From the cell containing the given text, extract its center point as [x, y] coordinate. 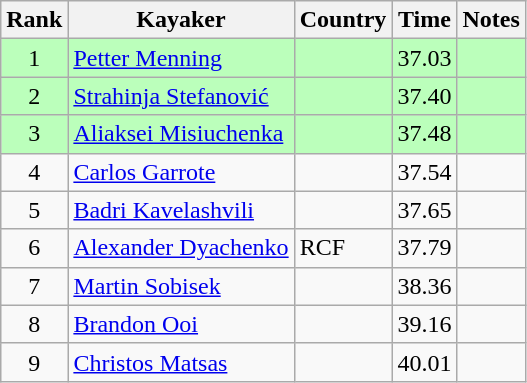
38.36 [424, 286]
Strahinja Stefanović [181, 96]
Country [343, 20]
RCF [343, 248]
Badri Kavelashvili [181, 210]
Time [424, 20]
5 [34, 210]
Martin Sobisek [181, 286]
Alexander Dyachenko [181, 248]
Petter Menning [181, 58]
40.01 [424, 362]
Christos Matsas [181, 362]
Aliaksei Misiuchenka [181, 134]
4 [34, 172]
37.40 [424, 96]
8 [34, 324]
7 [34, 286]
3 [34, 134]
1 [34, 58]
2 [34, 96]
37.65 [424, 210]
9 [34, 362]
37.03 [424, 58]
39.16 [424, 324]
37.79 [424, 248]
37.48 [424, 134]
37.54 [424, 172]
6 [34, 248]
Brandon Ooi [181, 324]
Rank [34, 20]
Carlos Garrote [181, 172]
Kayaker [181, 20]
Notes [491, 20]
